From the cell containing the given text, extract its center point as (X, Y) coordinate. 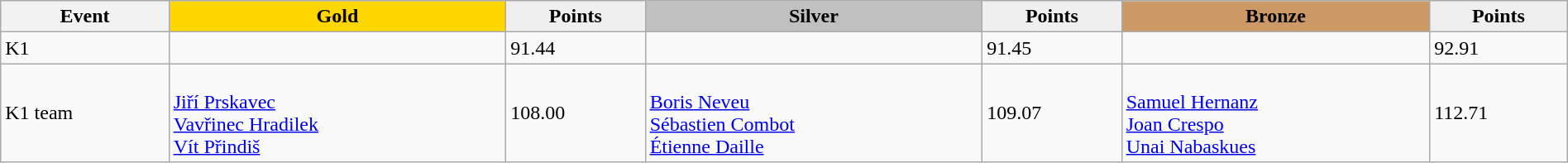
91.44 (576, 48)
109.07 (1052, 113)
108.00 (576, 113)
Jiří PrskavecVavřinec HradilekVít Přindiš (337, 113)
Silver (814, 17)
Boris NeveuSébastien CombotÉtienne Daille (814, 113)
Gold (337, 17)
K1 (84, 48)
Samuel HernanzJoan CrespoUnai Nabaskues (1275, 113)
Bronze (1275, 17)
Event (84, 17)
91.45 (1052, 48)
112.71 (1499, 113)
92.91 (1499, 48)
K1 team (84, 113)
